Pinpoint the cell where the given text exists, returning its (x, y) midpoint coordinate. 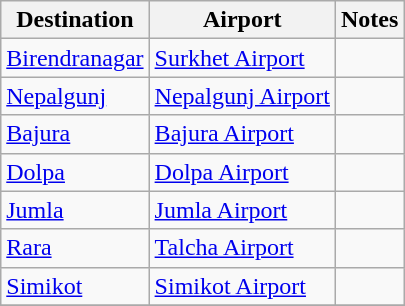
Rara (75, 248)
Simikot Airport (242, 286)
Birendranagar (75, 58)
Bajura Airport (242, 134)
Dolpa (75, 172)
Bajura (75, 134)
Jumla (75, 210)
Talcha Airport (242, 248)
Jumla Airport (242, 210)
Destination (75, 20)
Surkhet Airport (242, 58)
Airport (242, 20)
Notes (369, 20)
Nepalgunj Airport (242, 96)
Dolpa Airport (242, 172)
Simikot (75, 286)
Nepalgunj (75, 96)
